Find where the given text appears and provide that cell's center as (X, Y) coordinate. 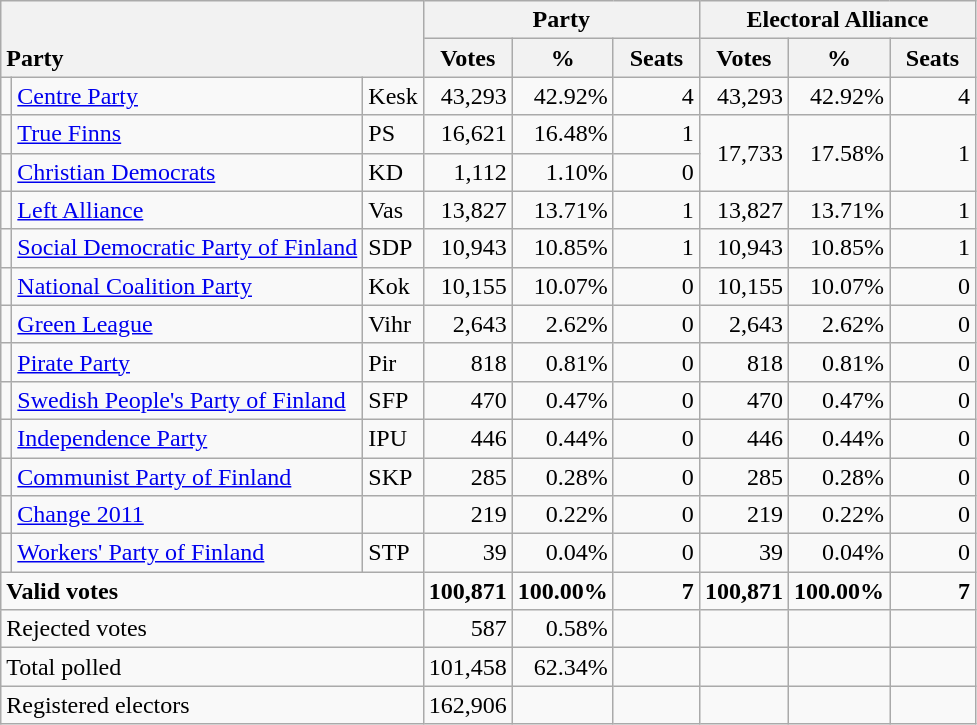
Left Alliance (188, 210)
SKP (393, 477)
Kesk (393, 96)
Workers' Party of Finland (188, 553)
Change 2011 (188, 515)
Communist Party of Finland (188, 477)
Rejected votes (212, 629)
162,906 (468, 705)
Christian Democrats (188, 172)
Vihr (393, 324)
Swedish People's Party of Finland (188, 400)
17.58% (838, 153)
KD (393, 172)
1,112 (468, 172)
True Finns (188, 134)
62.34% (562, 667)
16.48% (562, 134)
National Coalition Party (188, 286)
SDP (393, 248)
Vas (393, 210)
Pir (393, 362)
Independence Party (188, 438)
Kok (393, 286)
Centre Party (188, 96)
Pirate Party (188, 362)
16,621 (468, 134)
Registered electors (212, 705)
STP (393, 553)
Electoral Alliance (837, 20)
Green League (188, 324)
IPU (393, 438)
17,733 (744, 153)
587 (468, 629)
Valid votes (212, 591)
PS (393, 134)
SFP (393, 400)
0.58% (562, 629)
101,458 (468, 667)
1.10% (562, 172)
Social Democratic Party of Finland (188, 248)
Total polled (212, 667)
